Capture the cell that displays the provided text and extract its [X, Y] central coordinate. 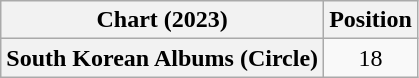
South Korean Albums (Circle) [162, 58]
18 [371, 58]
Chart (2023) [162, 20]
Position [371, 20]
